Return the (x, y) coordinate for the center point of the cell that contains the specified text.  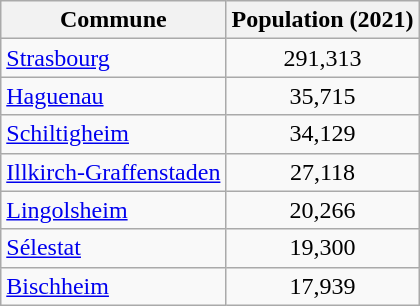
Schiltigheim (114, 134)
Haguenau (114, 96)
Strasbourg (114, 58)
27,118 (322, 172)
Sélestat (114, 248)
291,313 (322, 58)
20,266 (322, 210)
Lingolsheim (114, 210)
Illkirch-Graffenstaden (114, 172)
Commune (114, 20)
34,129 (322, 134)
Population (2021) (322, 20)
17,939 (322, 286)
Bischheim (114, 286)
19,300 (322, 248)
35,715 (322, 96)
